From the cell containing the given text, extract its center point as [X, Y] coordinate. 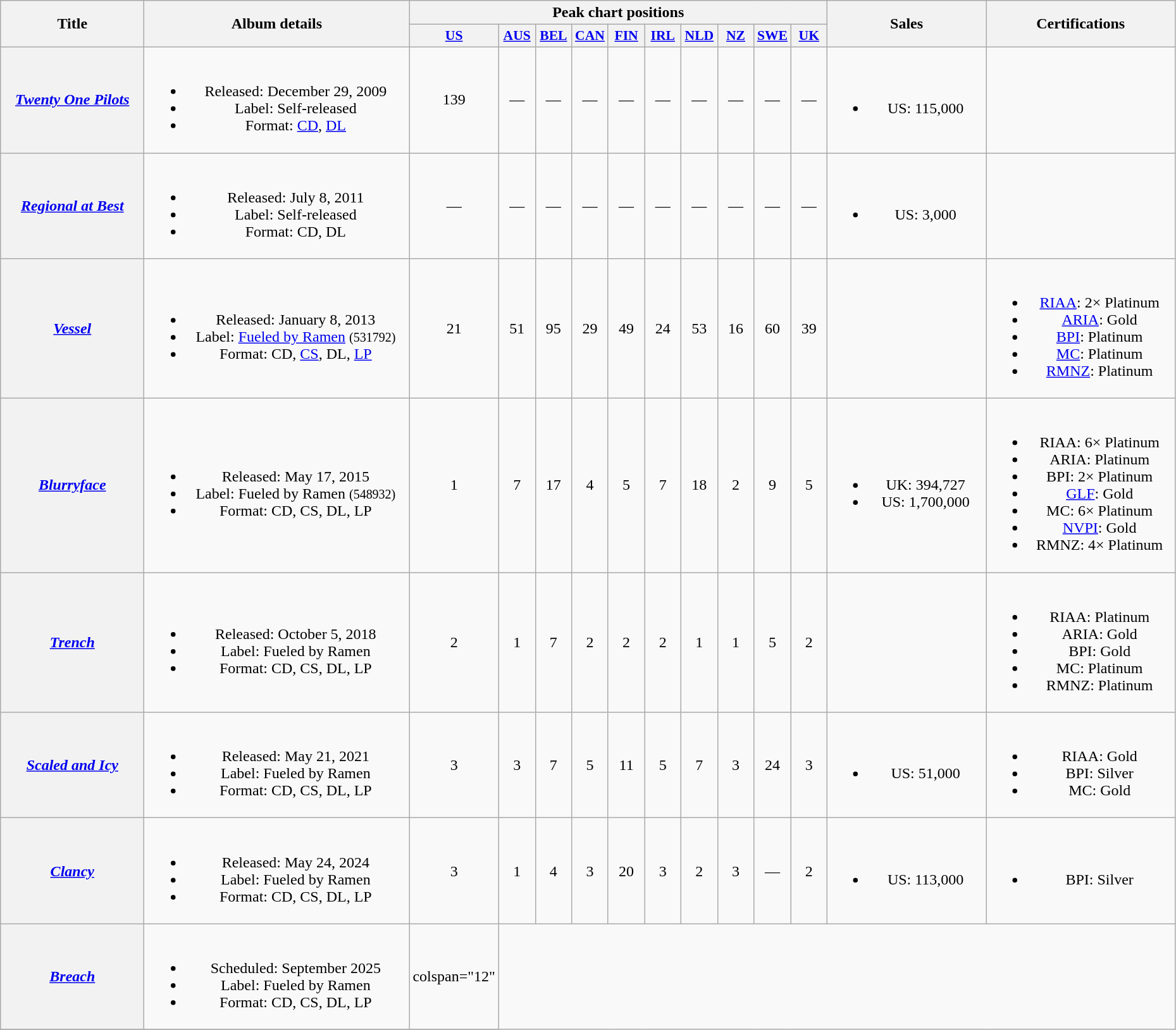
49 [626, 329]
NZ [736, 36]
16 [736, 329]
18 [700, 486]
Vessel [72, 329]
Clancy [72, 871]
17 [554, 486]
Certifications [1080, 24]
Sales [907, 24]
CAN [590, 36]
RIAA: 6× PlatinumARIA: PlatinumBPI: 2× PlatinumGLF: GoldMC: 6× PlatinumNVPI: GoldRMNZ: 4× Platinum [1080, 486]
Album details [277, 24]
Title [72, 24]
IRL [663, 36]
Released: July 8, 2011Label: Self-releasedFormat: CD, DL [277, 206]
Peak chart positions [619, 13]
39 [809, 329]
US [454, 36]
BPI: Silver [1080, 871]
Blurryface [72, 486]
Regional at Best [72, 206]
Released: October 5, 2018Label: Fueled by RamenFormat: CD, CS, DL, LP [277, 643]
RIAA: 2× PlatinumARIA: GoldBPI: PlatinumMC: PlatinumRMNZ: Platinum [1080, 329]
11 [626, 766]
Twenty One Pilots [72, 100]
9 [772, 486]
UK: 394,727US: 1,700,000 [907, 486]
51 [517, 329]
Breach [72, 977]
Scaled and Icy [72, 766]
colspan="12" [454, 977]
AUS [517, 36]
US: 115,000 [907, 100]
Trench [72, 643]
Scheduled: September 2025Label: Fueled by RamenFormat: CD, CS, DL, LP [277, 977]
Released: May 21, 2021Label: Fueled by RamenFormat: CD, CS, DL, LP [277, 766]
Released: May 17, 2015Label: Fueled by Ramen (548932)Format: CD, CS, DL, LP [277, 486]
Released: January 8, 2013Label: Fueled by Ramen (531792)Format: CD, CS, DL, LP [277, 329]
Released: May 24, 2024Label: Fueled by RamenFormat: CD, CS, DL, LP [277, 871]
US: 3,000 [907, 206]
UK [809, 36]
20 [626, 871]
US: 51,000 [907, 766]
RIAA: PlatinumARIA: GoldBPI: GoldMC: PlatinumRMNZ: Platinum [1080, 643]
29 [590, 329]
53 [700, 329]
95 [554, 329]
RIAA: GoldBPI: SilverMC: Gold [1080, 766]
US: 113,000 [907, 871]
FIN [626, 36]
SWE [772, 36]
139 [454, 100]
21 [454, 329]
Released: December 29, 2009Label: Self-releasedFormat: CD, DL [277, 100]
60 [772, 329]
BEL [554, 36]
NLD [700, 36]
